Return (x, y) of the center of cell containing provided text 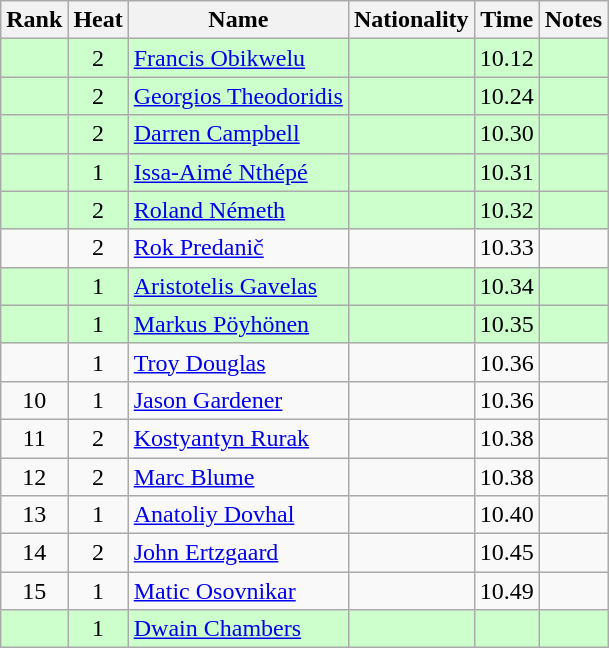
Name (238, 20)
Kostyantyn Rurak (238, 438)
10.32 (506, 210)
Nationality (411, 20)
Rok Predanič (238, 248)
14 (34, 553)
Jason Gardener (238, 400)
10.34 (506, 286)
Marc Blume (238, 477)
15 (34, 591)
13 (34, 515)
10.35 (506, 324)
Francis Obikwelu (238, 58)
Heat (98, 20)
11 (34, 438)
10.33 (506, 248)
10.49 (506, 591)
John Ertzgaard (238, 553)
Markus Pöyhönen (238, 324)
10.45 (506, 553)
Georgios Theodoridis (238, 96)
Rank (34, 20)
Time (506, 20)
12 (34, 477)
Notes (573, 20)
10 (34, 400)
10.40 (506, 515)
Anatoliy Dovhal (238, 515)
10.30 (506, 134)
10.24 (506, 96)
Troy Douglas (238, 362)
Roland Németh (238, 210)
Matic Osovnikar (238, 591)
Issa-Aimé Nthépé (238, 172)
10.12 (506, 58)
10.31 (506, 172)
Darren Campbell (238, 134)
Aristotelis Gavelas (238, 286)
Dwain Chambers (238, 629)
